Capture the cell that displays the provided text and extract its [X, Y] central coordinate. 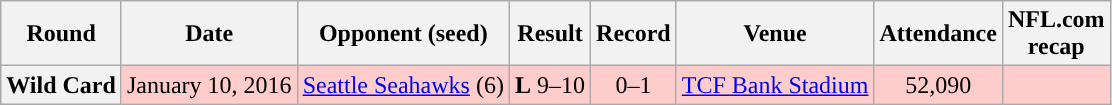
Round [62, 34]
Seattle Seahawks (6) [403, 85]
NFL.comrecap [1056, 34]
TCF Bank Stadium [775, 85]
Date [209, 34]
52,090 [938, 85]
Result [550, 34]
L 9–10 [550, 85]
January 10, 2016 [209, 85]
0–1 [634, 85]
Opponent (seed) [403, 34]
Venue [775, 34]
Attendance [938, 34]
Wild Card [62, 85]
Record [634, 34]
